Locate the cell with the specified text and output its [X, Y] center coordinate. 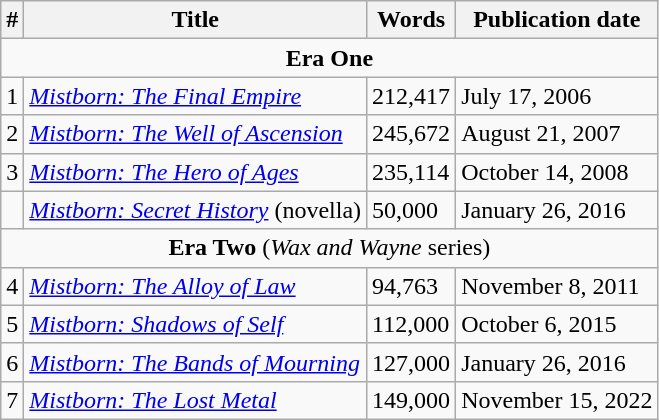
Title [196, 20]
Mistborn: The Final Empire [196, 96]
Mistborn: The Lost Metal [196, 400]
Mistborn: Shadows of Self [196, 324]
August 21, 2007 [557, 134]
Publication date [557, 20]
Mistborn: The Bands of Mourning [196, 362]
Era Two (Wax and Wayne series) [330, 248]
112,000 [412, 324]
212,417 [412, 96]
2 [12, 134]
5 [12, 324]
149,000 [412, 400]
3 [12, 172]
# [12, 20]
4 [12, 286]
July 17, 2006 [557, 96]
50,000 [412, 210]
Mistborn: The Well of Ascension [196, 134]
Mistborn: Secret History (novella) [196, 210]
6 [12, 362]
Words [412, 20]
235,114 [412, 172]
7 [12, 400]
1 [12, 96]
94,763 [412, 286]
October 6, 2015 [557, 324]
Mistborn: The Hero of Ages [196, 172]
October 14, 2008 [557, 172]
November 15, 2022 [557, 400]
127,000 [412, 362]
Era One [330, 58]
Mistborn: The Alloy of Law [196, 286]
245,672 [412, 134]
November 8, 2011 [557, 286]
